Return the [X, Y] coordinate for the center point of the cell that contains the specified text.  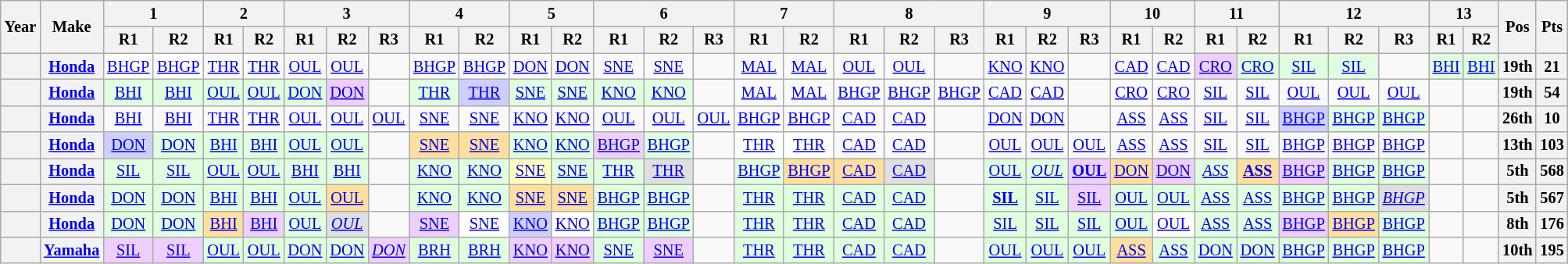
13th [1517, 145]
26th [1517, 119]
54 [1552, 92]
3 [347, 13]
21 [1552, 66]
11 [1237, 13]
10th [1517, 250]
6 [664, 13]
9 [1048, 13]
5 [552, 13]
12 [1354, 13]
Pos [1517, 27]
1 [153, 13]
Year [20, 27]
Pts [1552, 27]
568 [1552, 171]
8th [1517, 224]
7 [784, 13]
4 [459, 13]
8 [909, 13]
Make [72, 27]
2 [244, 13]
103 [1552, 145]
Yamaha [72, 250]
567 [1552, 198]
195 [1552, 250]
13 [1464, 13]
176 [1552, 224]
